Extract the (X, Y) coordinate from the center of the cell holding the provided text.  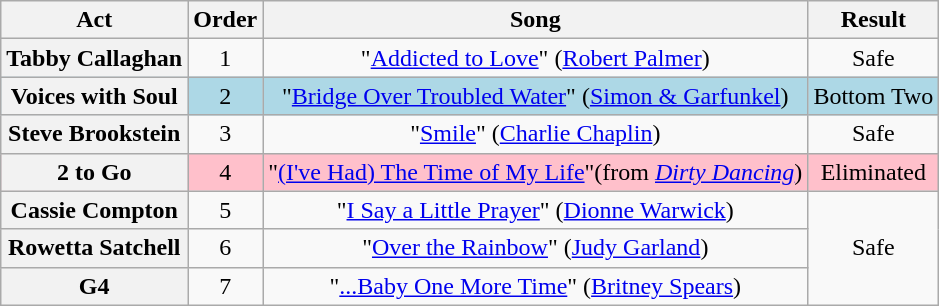
Act (94, 20)
Result (874, 20)
2 (226, 96)
2 to Go (94, 172)
G4 (94, 286)
"(I've Had) The Time of My Life"(from Dirty Dancing) (536, 172)
Tabby Callaghan (94, 58)
Order (226, 20)
5 (226, 210)
Steve Brookstein (94, 134)
Eliminated (874, 172)
Cassie Compton (94, 210)
"I Say a Little Prayer" (Dionne Warwick) (536, 210)
1 (226, 58)
3 (226, 134)
"Bridge Over Troubled Water" (Simon & Garfunkel) (536, 96)
"Smile" (Charlie Chaplin) (536, 134)
4 (226, 172)
7 (226, 286)
Bottom Two (874, 96)
Voices with Soul (94, 96)
"Over the Rainbow" (Judy Garland) (536, 248)
Rowetta Satchell (94, 248)
Song (536, 20)
"Addicted to Love" (Robert Palmer) (536, 58)
6 (226, 248)
"...Baby One More Time" (Britney Spears) (536, 286)
